Locate the cell with the specified text and output its (x, y) center coordinate. 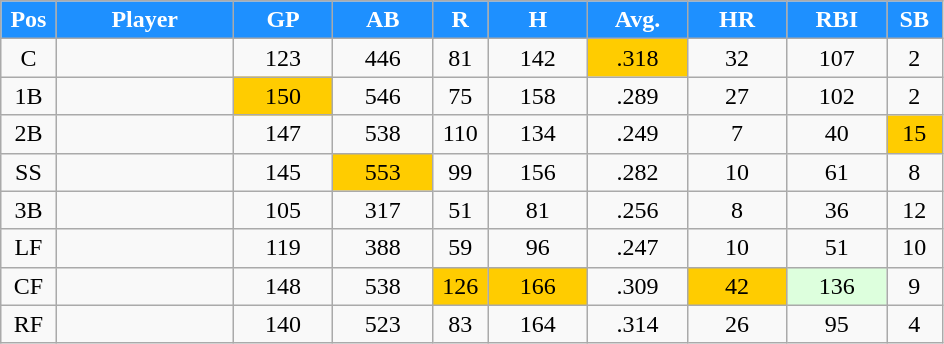
523 (383, 324)
140 (283, 324)
96 (538, 248)
142 (538, 58)
.247 (638, 248)
126 (460, 286)
27 (737, 96)
2B (28, 134)
.289 (638, 96)
105 (283, 210)
156 (538, 172)
LF (28, 248)
GP (283, 20)
110 (460, 134)
.256 (638, 210)
SS (28, 172)
99 (460, 172)
317 (383, 210)
59 (460, 248)
123 (283, 58)
166 (538, 286)
R (460, 20)
9 (914, 286)
42 (737, 286)
HR (737, 20)
.309 (638, 286)
145 (283, 172)
75 (460, 96)
150 (283, 96)
H (538, 20)
147 (283, 134)
95 (837, 324)
136 (837, 286)
Player (144, 20)
C (28, 58)
SB (914, 20)
.318 (638, 58)
Avg. (638, 20)
7 (737, 134)
36 (837, 210)
RBI (837, 20)
4 (914, 324)
388 (383, 248)
.282 (638, 172)
553 (383, 172)
AB (383, 20)
546 (383, 96)
26 (737, 324)
12 (914, 210)
3B (28, 210)
15 (914, 134)
164 (538, 324)
446 (383, 58)
.314 (638, 324)
RF (28, 324)
158 (538, 96)
Pos (28, 20)
148 (283, 286)
102 (837, 96)
107 (837, 58)
CF (28, 286)
40 (837, 134)
1B (28, 96)
134 (538, 134)
119 (283, 248)
61 (837, 172)
83 (460, 324)
32 (737, 58)
.249 (638, 134)
